Output the [x, y] coordinate of the center of the cell containing the given text.  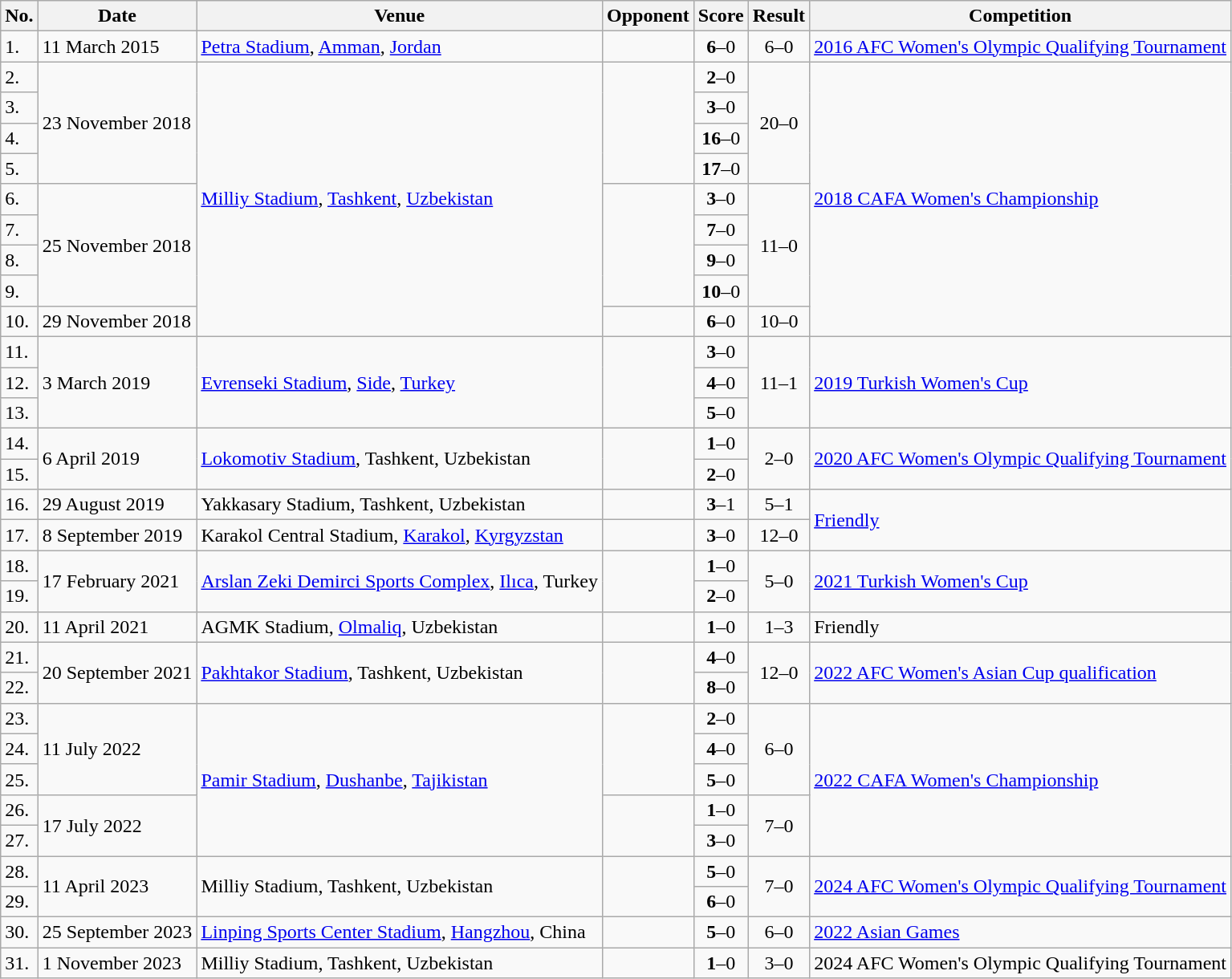
Linping Sports Center Stadium, Hangzhou, China [400, 932]
19. [19, 596]
1. [19, 47]
17 February 2021 [117, 581]
2022 AFC Women's Asian Cup qualification [1021, 672]
2019 Turkish Women's Cup [1021, 382]
17. [19, 535]
11–1 [779, 382]
7. [19, 230]
20. [19, 627]
Opponent [649, 16]
2018 CAFA Women's Championship [1021, 199]
6 April 2019 [117, 459]
5. [19, 169]
13. [19, 413]
2022 CAFA Women's Championship [1021, 779]
Evrenseki Stadium, Side, Turkey [400, 382]
31. [19, 963]
28. [19, 871]
23. [19, 718]
Competition [1021, 16]
AGMK Stadium, Olmaliq, Uzbekistan [400, 627]
Lokomotiv Stadium, Tashkent, Uzbekistan [400, 459]
8 September 2019 [117, 535]
9. [19, 290]
3–1 [721, 505]
3. [19, 108]
Result [779, 16]
Yakkasary Stadium, Tashkent, Uzbekistan [400, 505]
Venue [400, 16]
2022 Asian Games [1021, 932]
18. [19, 566]
20 September 2021 [117, 672]
17 July 2022 [117, 825]
Karakol Central Stadium, Karakol, Kyrgyzstan [400, 535]
12. [19, 383]
2021 Turkish Women's Cup [1021, 581]
22. [19, 688]
3 March 2019 [117, 382]
29 August 2019 [117, 505]
29 November 2018 [117, 321]
11 April 2021 [117, 627]
23 November 2018 [117, 123]
Pamir Stadium, Dushanbe, Tajikistan [400, 779]
27. [19, 840]
5–1 [779, 505]
11–0 [779, 245]
24. [19, 749]
29. [19, 902]
25. [19, 779]
Date [117, 16]
16. [19, 505]
21. [19, 657]
15. [19, 474]
25 November 2018 [117, 245]
30. [19, 932]
2. [19, 77]
11 March 2015 [117, 47]
No. [19, 16]
14. [19, 444]
8. [19, 260]
16–0 [721, 138]
11 July 2022 [117, 749]
Score [721, 16]
11. [19, 351]
8–0 [721, 688]
11 April 2023 [117, 886]
20–0 [779, 123]
6. [19, 199]
Arslan Zeki Demirci Sports Complex, Ilıca, Turkey [400, 581]
25 September 2023 [117, 932]
2016 AFC Women's Olympic Qualifying Tournament [1021, 47]
2020 AFC Women's Olympic Qualifying Tournament [1021, 459]
17–0 [721, 169]
4. [19, 138]
1 November 2023 [117, 963]
9–0 [721, 260]
1–3 [779, 627]
26. [19, 810]
Petra Stadium, Amman, Jordan [400, 47]
10. [19, 321]
Pakhtakor Stadium, Tashkent, Uzbekistan [400, 672]
